Determine the [X, Y] coordinate at the center of the cell enclosing the given text.  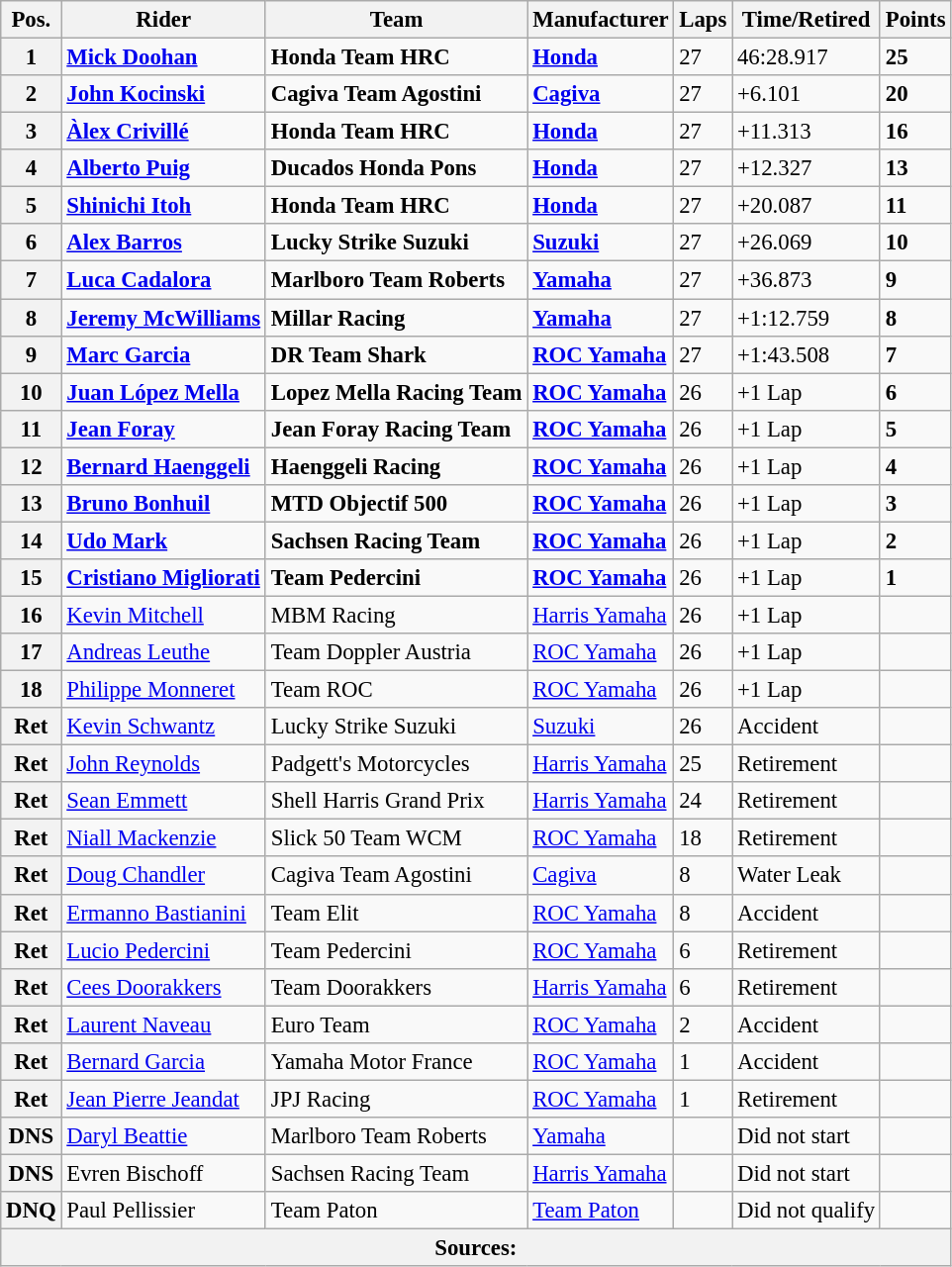
MTD Objectif 500 [396, 504]
Daryl Beattie [164, 1136]
Jean Foray [164, 429]
Doug Chandler [164, 876]
Time/Retired [807, 20]
Millar Racing [396, 318]
14 [32, 540]
Haenggeli Racing [396, 466]
Euro Team [396, 1024]
Did not qualify [807, 1211]
Rider [164, 20]
20 [914, 94]
Luca Cadalora [164, 280]
Alex Barros [164, 243]
Pos. [32, 20]
Sean Emmett [164, 801]
+26.069 [807, 243]
Sources: [476, 1248]
Juan López Mella [164, 392]
Points [914, 20]
Shinichi Itoh [164, 206]
Jean Foray Racing Team [396, 429]
Niall Mackenzie [164, 838]
John Kocinski [164, 94]
Udo Mark [164, 540]
Bernard Garcia [164, 1062]
Team Doorakkers [396, 987]
Team [396, 20]
Ermanno Bastianini [164, 913]
Evren Bischoff [164, 1173]
Team Elit [396, 913]
Lopez Mella Racing Team [396, 392]
+20.087 [807, 206]
Lucio Pedercini [164, 950]
Padgett's Motorcycles [396, 764]
Jeremy McWilliams [164, 318]
+12.327 [807, 168]
Kevin Schwantz [164, 727]
24 [703, 801]
DR Team Shark [396, 354]
Cristiano Migliorati [164, 578]
Team ROC [396, 690]
Team Doppler Austria [396, 652]
+36.873 [807, 280]
Shell Harris Grand Prix [396, 801]
Manufacturer [601, 20]
Paul Pellissier [164, 1211]
46:28.917 [807, 57]
Jean Pierre Jeandat [164, 1099]
+1:12.759 [807, 318]
Cees Doorakkers [164, 987]
Alberto Puig [164, 168]
12 [32, 466]
John Reynolds [164, 764]
Laurent Naveau [164, 1024]
Bernard Haenggeli [164, 466]
Kevin Mitchell [164, 615]
Marc Garcia [164, 354]
Slick 50 Team WCM [396, 838]
Mick Doohan [164, 57]
Ducados Honda Pons [396, 168]
Laps [703, 20]
Water Leak [807, 876]
+11.313 [807, 132]
17 [32, 652]
DNQ [32, 1211]
MBM Racing [396, 615]
Philippe Monneret [164, 690]
Yamaha Motor France [396, 1062]
JPJ Racing [396, 1099]
Àlex Crivillé [164, 132]
Andreas Leuthe [164, 652]
15 [32, 578]
+6.101 [807, 94]
Bruno Bonhuil [164, 504]
+1:43.508 [807, 354]
